Return [x, y] of the center of cell containing provided text 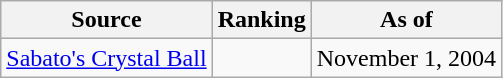
November 1, 2004 [406, 58]
Sabato's Crystal Ball [106, 58]
Source [106, 20]
As of [406, 20]
Ranking [262, 20]
